From the cell containing the given text, extract its center point as (x, y) coordinate. 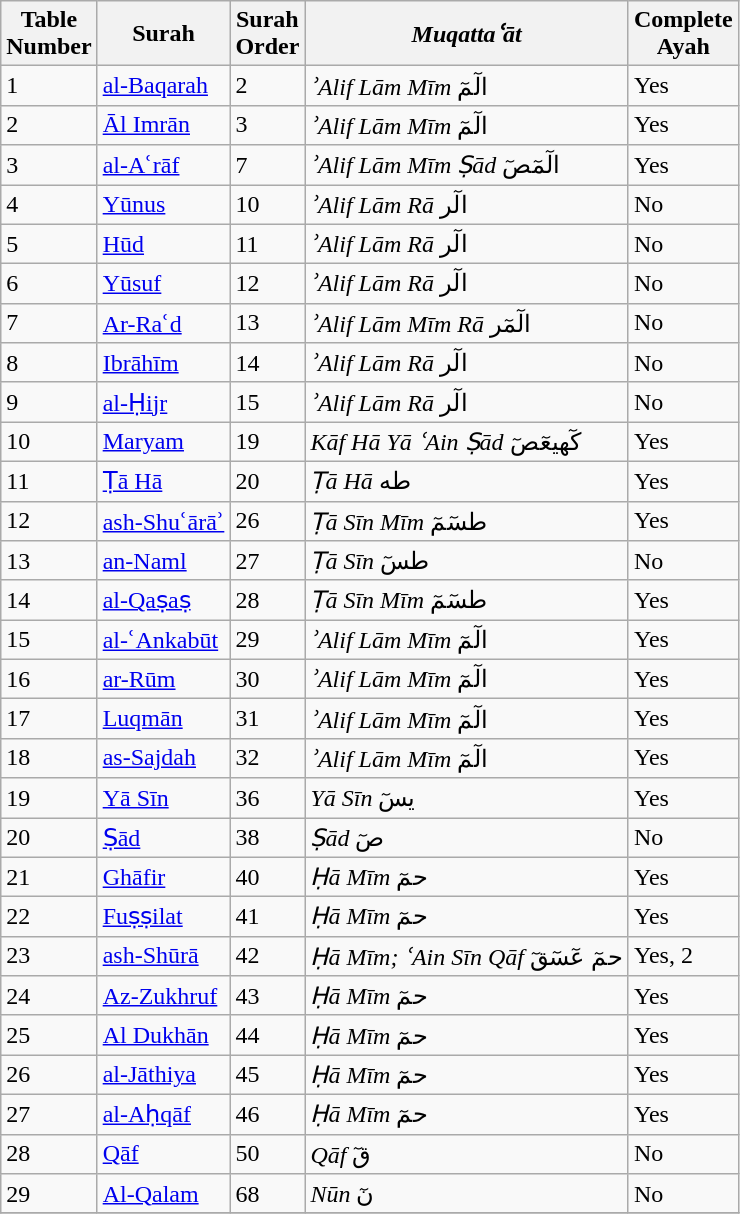
al-Baqarah (164, 86)
Ṭā Sīn طسٓ (467, 561)
68 (268, 1194)
Ṭā Hā (164, 481)
32 (268, 758)
Yes, 2 (683, 956)
42 (268, 956)
36 (268, 798)
Yā Sīn (164, 798)
Luqmān (164, 719)
Hūd (164, 244)
Az-Zukhruf (164, 996)
38 (268, 838)
an-Naml (164, 561)
ʾAlif Lām Mīm Rā الٓمٓر (467, 323)
Maryam (164, 442)
Āl Imrān (164, 125)
Al Dukhān (164, 1035)
Kāf Hā Yā ʿAin Ṣād كٓهيعٓصٓ (467, 442)
ʾAlif Lām Mīm Ṣād الٓمٓصٓ (467, 165)
al-Ḥijr (164, 402)
31 (268, 719)
16 (49, 679)
43 (268, 996)
6 (49, 284)
Ghāfir (164, 877)
TableNumber (49, 34)
Ḥā Mīm; ʿAin Sīn Qāf حمٓ عٓسٓقٓ (467, 956)
ar-Rūm (164, 679)
Qāf قٓ (467, 1154)
46 (268, 1114)
22 (49, 917)
CompleteAyah (683, 34)
Al-Qalam (164, 1194)
40 (268, 877)
9 (49, 402)
4 (49, 204)
24 (49, 996)
8 (49, 363)
Ṭā Hā طه (467, 481)
Ṣād (164, 838)
al-ʿAnkabūt (164, 640)
1 (49, 86)
al-Qaṣaṣ (164, 600)
Ibrāhīm (164, 363)
Ṣād صٓ (467, 838)
SurahOrder (268, 34)
5 (49, 244)
17 (49, 719)
44 (268, 1035)
Nūn نٓ (467, 1194)
Surah (164, 34)
Ar-Raʿd (164, 323)
ash-Shuʿārāʾ (164, 521)
al-Jāthiya (164, 1075)
45 (268, 1075)
Fuṣṣilat (164, 917)
23 (49, 956)
Yūnus (164, 204)
Muqattaʿāt (467, 34)
41 (268, 917)
al-Aʿrāf (164, 165)
al-Aḥqāf (164, 1114)
30 (268, 679)
25 (49, 1035)
Yūsuf (164, 284)
18 (49, 758)
as-Sajdah (164, 758)
Qāf (164, 1154)
21 (49, 877)
Yā Sīn يسٓ (467, 798)
ash-Shūrā (164, 956)
50 (268, 1154)
